Pinpoint the cell where the given text exists, returning its (x, y) midpoint coordinate. 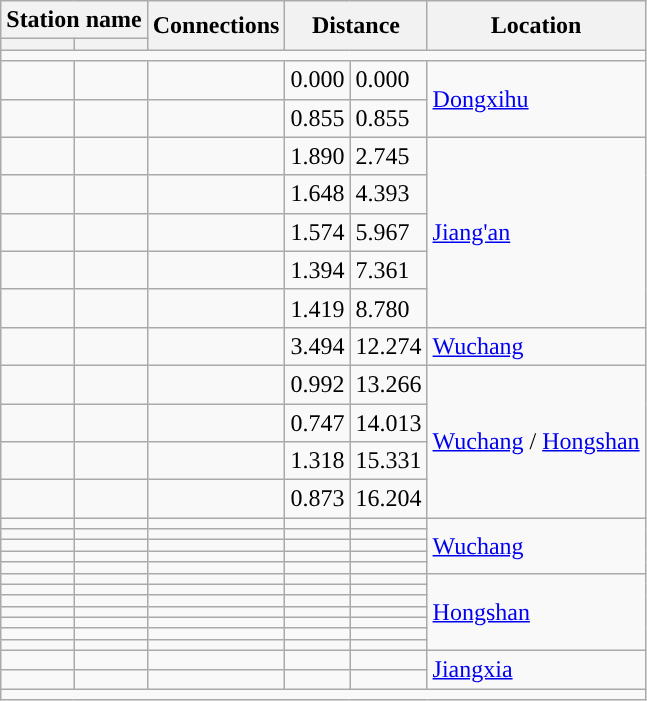
12.274 (388, 346)
1.574 (318, 232)
13.266 (388, 384)
Station name (74, 20)
Connections (216, 26)
3.494 (318, 346)
4.393 (388, 194)
16.204 (388, 499)
14.013 (388, 423)
5.967 (388, 232)
1.419 (318, 308)
Jiangxia (536, 669)
0.873 (318, 499)
Hongshan (536, 612)
0.747 (318, 423)
Jiang'an (536, 232)
1.394 (318, 270)
1.648 (318, 194)
Wuchang / Hongshan (536, 441)
7.361 (388, 270)
Location (536, 26)
1.890 (318, 156)
Distance (356, 26)
15.331 (388, 461)
2.745 (388, 156)
1.318 (318, 461)
8.780 (388, 308)
Dongxihu (536, 99)
0.992 (318, 384)
